Return the (x, y) coordinate for the center point of the cell that contains the specified text.  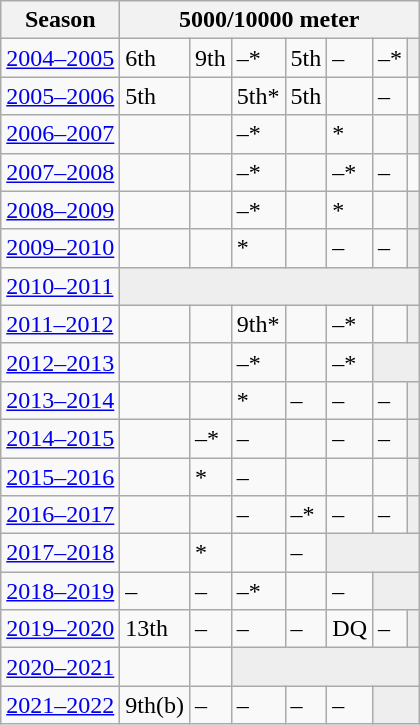
2014–2015 (60, 438)
DQ (350, 629)
2007–2008 (60, 172)
2006–2007 (60, 134)
5th* (258, 96)
6th (155, 58)
2015–2016 (60, 477)
2016–2017 (60, 515)
2017–2018 (60, 553)
9th(b) (155, 705)
2013–2014 (60, 400)
5000/10000 meter (270, 20)
13th (155, 629)
2018–2019 (60, 591)
2021–2022 (60, 705)
9th (211, 58)
2011–2012 (60, 324)
2004–2005 (60, 58)
2005–2006 (60, 96)
9th* (258, 324)
Season (60, 20)
2019–2020 (60, 629)
2012–2013 (60, 362)
2009–2010 (60, 248)
2020–2021 (60, 667)
2008–2009 (60, 210)
2010–2011 (60, 286)
